Return the (x, y) coordinate for the center point of the cell that contains the specified text.  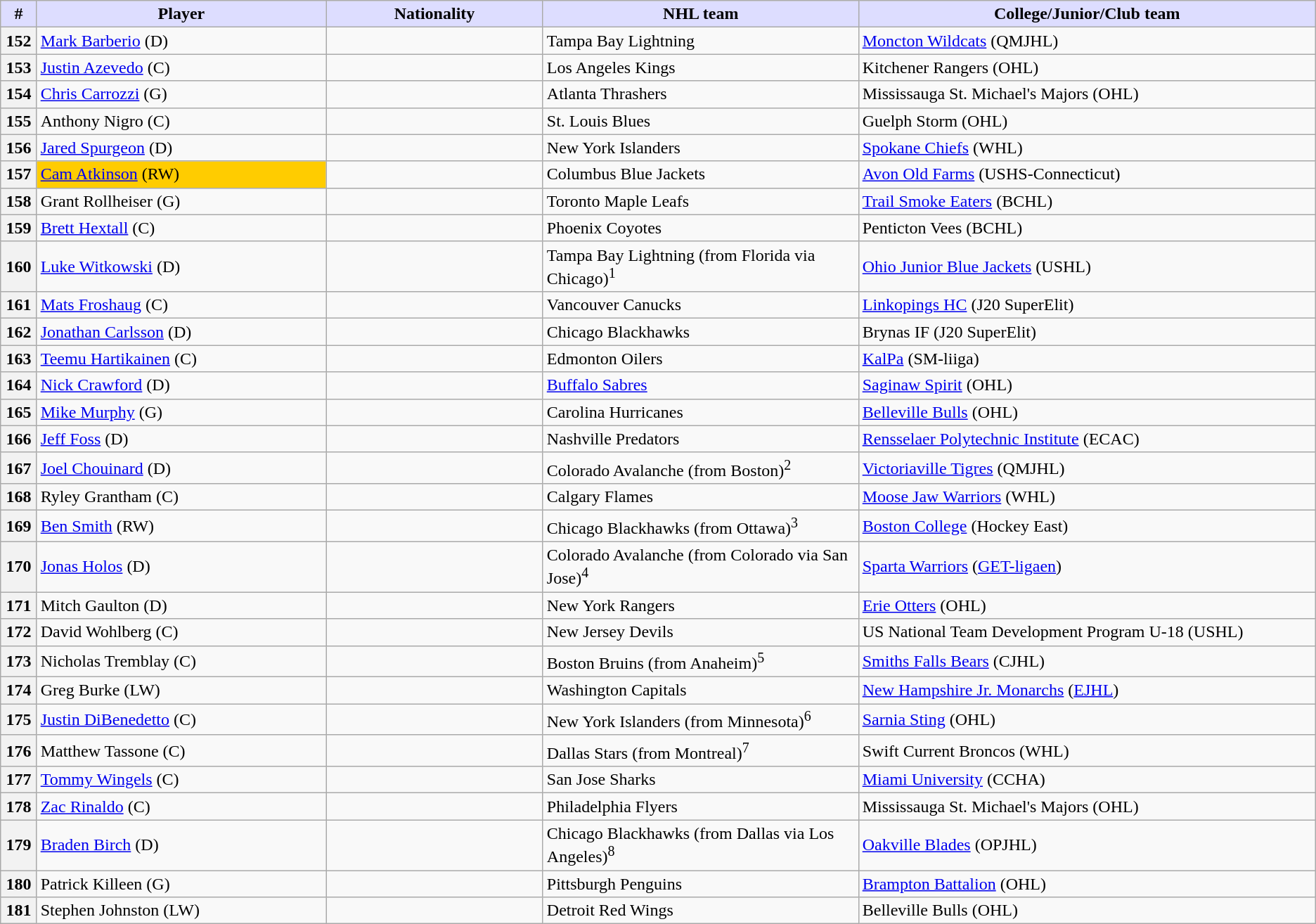
Mark Barberio (D) (181, 41)
Detroit Red Wings (700, 911)
Zac Rinaldo (C) (181, 807)
Ohio Junior Blue Jackets (USHL) (1087, 267)
Nicholas Tremblay (C) (181, 661)
Penticton Vees (BCHL) (1087, 228)
Chicago Blackhawks (700, 332)
Chicago Blackhawks (from Dallas via Los Angeles)8 (700, 845)
Boston College (Hockey East) (1087, 526)
Ben Smith (RW) (181, 526)
New York Islanders (from Minnesota)6 (700, 720)
David Wohlberg (C) (181, 632)
Anthony Nigro (C) (181, 121)
152 (18, 41)
Jeff Foss (D) (181, 439)
Kitchener Rangers (OHL) (1087, 68)
154 (18, 94)
Linkopings HC (J20 SuperElit) (1087, 305)
176 (18, 751)
Edmonton Oilers (700, 359)
178 (18, 807)
172 (18, 632)
165 (18, 412)
Nick Crawford (D) (181, 385)
Stephen Johnston (LW) (181, 911)
Washington Capitals (700, 691)
Miami University (CCHA) (1087, 780)
160 (18, 267)
156 (18, 148)
Smiths Falls Bears (CJHL) (1087, 661)
Jonathan Carlsson (D) (181, 332)
Jared Spurgeon (D) (181, 148)
158 (18, 201)
Calgary Flames (700, 497)
Toronto Maple Leafs (700, 201)
174 (18, 691)
153 (18, 68)
Grant Rollheiser (G) (181, 201)
New York Islanders (700, 148)
Mike Murphy (G) (181, 412)
Tampa Bay Lightning (from Florida via Chicago)1 (700, 267)
Matthew Tassone (C) (181, 751)
Ryley Grantham (C) (181, 497)
Sarnia Sting (OHL) (1087, 720)
College/Junior/Club team (1087, 14)
Patrick Killeen (G) (181, 884)
175 (18, 720)
Columbus Blue Jackets (700, 174)
Justin DiBenedetto (C) (181, 720)
Trail Smoke Eaters (BCHL) (1087, 201)
Colorado Avalanche (from Colorado via San Jose)4 (700, 567)
173 (18, 661)
180 (18, 884)
Chicago Blackhawks (from Ottawa)3 (700, 526)
New Hampshire Jr. Monarchs (EJHL) (1087, 691)
Dallas Stars (from Montreal)7 (700, 751)
Los Angeles Kings (700, 68)
Atlanta Thrashers (700, 94)
161 (18, 305)
Tampa Bay Lightning (700, 41)
Pittsburgh Penguins (700, 884)
Buffalo Sabres (700, 385)
Mitch Gaulton (D) (181, 605)
Player (181, 14)
162 (18, 332)
Vancouver Canucks (700, 305)
170 (18, 567)
Brampton Battalion (OHL) (1087, 884)
Carolina Hurricanes (700, 412)
Guelph Storm (OHL) (1087, 121)
Mats Froshaug (C) (181, 305)
164 (18, 385)
San Jose Sharks (700, 780)
St. Louis Blues (700, 121)
Phoenix Coyotes (700, 228)
Spokane Chiefs (WHL) (1087, 148)
Erie Otters (OHL) (1087, 605)
Sparta Warriors (GET-ligaen) (1087, 567)
Justin Azevedo (C) (181, 68)
171 (18, 605)
Swift Current Broncos (WHL) (1087, 751)
157 (18, 174)
Brett Hextall (C) (181, 228)
Colorado Avalanche (from Boston)2 (700, 468)
# (18, 14)
NHL team (700, 14)
Victoriaville Tigres (QMJHL) (1087, 468)
New York Rangers (700, 605)
177 (18, 780)
Oakville Blades (OPJHL) (1087, 845)
Joel Chouinard (D) (181, 468)
168 (18, 497)
155 (18, 121)
Philadelphia Flyers (700, 807)
Brynas IF (J20 SuperElit) (1087, 332)
KalPa (SM-liiga) (1087, 359)
Nashville Predators (700, 439)
US National Team Development Program U-18 (USHL) (1087, 632)
Jonas Holos (D) (181, 567)
Moncton Wildcats (QMJHL) (1087, 41)
Boston Bruins (from Anaheim)5 (700, 661)
Teemu Hartikainen (C) (181, 359)
Rensselaer Polytechnic Institute (ECAC) (1087, 439)
181 (18, 911)
Tommy Wingels (C) (181, 780)
New Jersey Devils (700, 632)
Braden Birch (D) (181, 845)
Moose Jaw Warriors (WHL) (1087, 497)
166 (18, 439)
Saginaw Spirit (OHL) (1087, 385)
169 (18, 526)
179 (18, 845)
Nationality (434, 14)
159 (18, 228)
Cam Atkinson (RW) (181, 174)
167 (18, 468)
Luke Witkowski (D) (181, 267)
Chris Carrozzi (G) (181, 94)
Greg Burke (LW) (181, 691)
163 (18, 359)
Avon Old Farms (USHS-Connecticut) (1087, 174)
